Detect which cell encompasses the target text, then output its [X, Y] center coordinate. 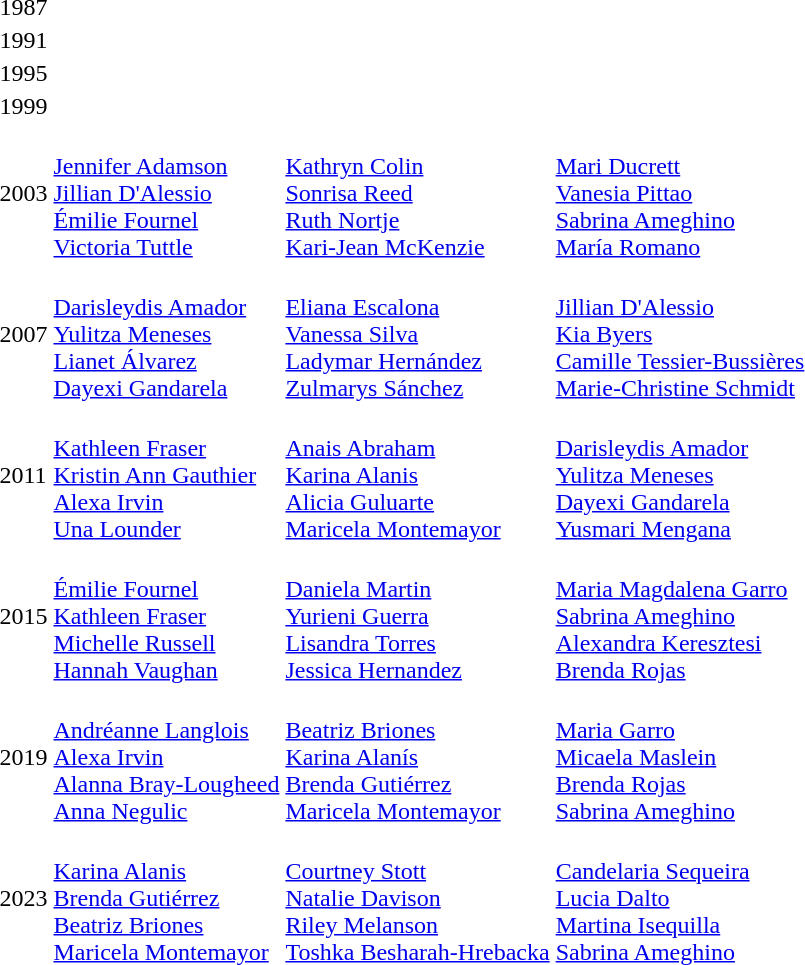
Anais Abraham Karina Alanis Alicia Guluarte Maricela Montemayor [418, 475]
Darisleydis Amador Yulitza Meneses Lianet Álvarez Dayexi Gandarela [166, 334]
Jennifer AdamsonJillian D'AlessioÉmilie FournelVictoria Tuttle [166, 193]
Émilie FournelKathleen FraserMichelle RussellHannah Vaughan [166, 616]
Kathryn ColinSonrisa ReedRuth NortjeKari-Jean McKenzie [418, 193]
Beatriz BrionesKarina AlanísBrenda GutiérrezMaricela Montemayor [418, 757]
Kathleen FraserKristin Ann Gauthier Alexa Irvin Una Lounder [166, 475]
Eliana Escalona Vanessa Silva Ladymar Hernández Zulmarys Sánchez [418, 334]
Andréanne LangloisAlexa IrvinAlanna Bray-LougheedAnna Negulic [166, 757]
Daniela MartinYurieni GuerraLisandra TorresJessica Hernandez [418, 616]
